Detect which cell encompasses the target text, then output its [X, Y] center coordinate. 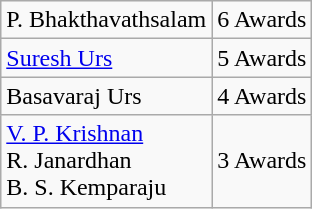
P. Bhakthavathsalam [106, 20]
6 Awards [262, 20]
3 Awards [262, 161]
Suresh Urs [106, 58]
V. P. KrishnanR. JanardhanB. S. Kemparaju [106, 161]
Basavaraj Urs [106, 96]
5 Awards [262, 58]
4 Awards [262, 96]
